Find where the given text appears and provide that cell's center as [X, Y] coordinate. 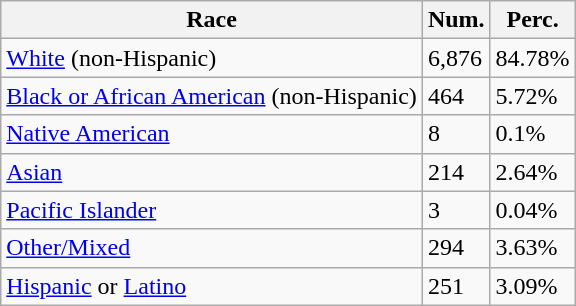
6,876 [456, 58]
Native American [212, 134]
Perc. [532, 20]
Num. [456, 20]
Black or African American (non-Hispanic) [212, 96]
Asian [212, 172]
84.78% [532, 58]
3.63% [532, 248]
251 [456, 286]
2.64% [532, 172]
8 [456, 134]
464 [456, 96]
3 [456, 210]
0.04% [532, 210]
Race [212, 20]
Hispanic or Latino [212, 286]
White (non-Hispanic) [212, 58]
5.72% [532, 96]
294 [456, 248]
Other/Mixed [212, 248]
3.09% [532, 286]
0.1% [532, 134]
Pacific Islander [212, 210]
214 [456, 172]
